Provide the [x, y] coordinate of the cell's center where the given text is located.  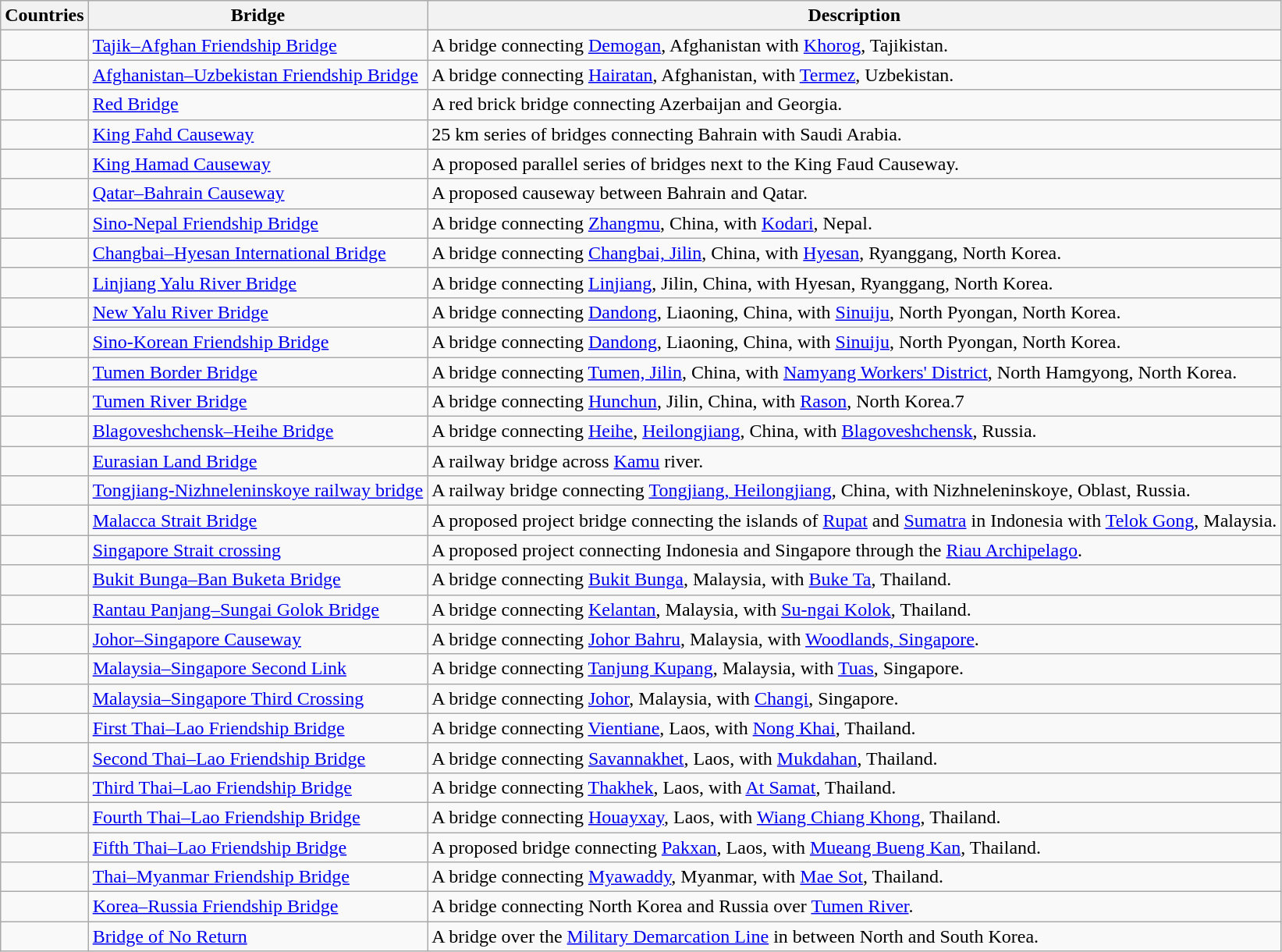
Korea–Russia Friendship Bridge [257, 907]
Blagoveshchensk–Heihe Bridge [257, 432]
A bridge connecting Bukit Bunga, Malaysia, with Buke Ta, Thailand. [854, 580]
A bridge connecting Demogan, Afghanistan with Khorog, Tajikistan. [854, 45]
A bridge connecting Houayxay, Laos, with Wiang Chiang Khong, Thailand. [854, 817]
Second Thai–Lao Friendship Bridge [257, 758]
Countries [44, 16]
Thai–Myanmar Friendship Bridge [257, 877]
Tongjiang-Nizhneleninskoye railway bridge [257, 491]
A bridge connecting Johor Bahru, Malaysia, with Woodlands, Singapore. [854, 639]
Tajik–Afghan Friendship Bridge [257, 45]
Sino-Korean Friendship Bridge [257, 342]
25 km series of bridges connecting Bahrain with Saudi Arabia. [854, 134]
Third Thai–Lao Friendship Bridge [257, 787]
Malacca Strait Bridge [257, 520]
New Yalu River Bridge [257, 312]
A bridge connecting Changbai, Jilin, China, with Hyesan, Ryanggang, North Korea. [854, 253]
Red Bridge [257, 105]
A bridge connecting Tumen, Jilin, China, with Namyang Workers' District, North Hamgyong, North Korea. [854, 372]
A railway bridge connecting Tongjiang, Heilongjiang, China, with Nizhneleninskoye, Oblast, Russia. [854, 491]
A bridge connecting Hairatan, Afghanistan, with Termez, Uzbekistan. [854, 75]
A proposed bridge connecting Pakxan, Laos, with Mueang Bueng Kan, Thailand. [854, 847]
Description [854, 16]
A bridge connecting Linjiang, Jilin, China, with Hyesan, Ryanggang, North Korea. [854, 282]
A bridge over the Military Demarcation Line in between North and South Korea. [854, 936]
A bridge connecting Savannakhet, Laos, with Mukdahan, Thailand. [854, 758]
First Thai–Lao Friendship Bridge [257, 728]
Singapore Strait crossing [257, 550]
A proposed causeway between Bahrain and Qatar. [854, 194]
Tumen River Bridge [257, 402]
Sino-Nepal Friendship Bridge [257, 223]
A proposed project bridge connecting the islands of Rupat and Sumatra in Indonesia with Telok Gong, Malaysia. [854, 520]
Fifth Thai–Lao Friendship Bridge [257, 847]
Malaysia–Singapore Third Crossing [257, 698]
A red brick bridge connecting Azerbaijan and Georgia. [854, 105]
Eurasian Land Bridge [257, 461]
King Fahd Causeway [257, 134]
A bridge connecting Hunchun, Jilin, China, with Rason, North Korea.7 [854, 402]
A bridge connecting Heihe, Heilongjiang, China, with Blagoveshchensk, Russia. [854, 432]
Fourth Thai–Lao Friendship Bridge [257, 817]
Rantau Panjang–Sungai Golok Bridge [257, 609]
Qatar–Bahrain Causeway [257, 194]
Changbai–Hyesan International Bridge [257, 253]
Tumen Border Bridge [257, 372]
A bridge connecting Thakhek, Laos, with At Samat, Thailand. [854, 787]
Afghanistan–Uzbekistan Friendship Bridge [257, 75]
Linjiang Yalu River Bridge [257, 282]
Bridge of No Return [257, 936]
Malaysia–Singapore Second Link [257, 669]
A proposed parallel series of bridges next to the King Faud Causeway. [854, 164]
A bridge connecting North Korea and Russia over Tumen River. [854, 907]
A proposed project connecting Indonesia and Singapore through the Riau Archipelago. [854, 550]
King Hamad Causeway [257, 164]
Bukit Bunga–Ban Buketa Bridge [257, 580]
A bridge connecting Zhangmu, China, with Kodari, Nepal. [854, 223]
A bridge connecting Tanjung Kupang, Malaysia, with Tuas, Singapore. [854, 669]
A bridge connecting Johor, Malaysia, with Changi, Singapore. [854, 698]
Bridge [257, 16]
A bridge connecting Myawaddy, Myanmar, with Mae Sot, Thailand. [854, 877]
A bridge connecting Kelantan, Malaysia, with Su-ngai Kolok, Thailand. [854, 609]
A railway bridge across Kamu river. [854, 461]
Johor–Singapore Causeway [257, 639]
A bridge connecting Vientiane, Laos, with Nong Khai, Thailand. [854, 728]
